Output the [X, Y] coordinate of the center of the cell containing the given text.  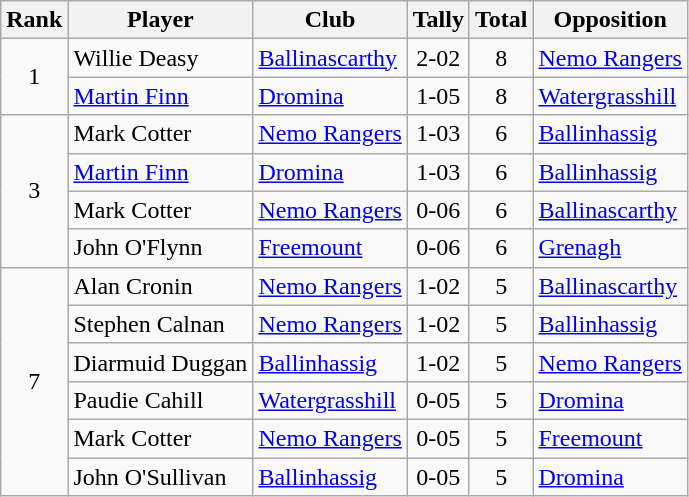
3 [34, 191]
Stephen Calnan [160, 324]
Tally [438, 20]
John O'Sullivan [160, 477]
7 [34, 381]
Willie Deasy [160, 58]
1 [34, 77]
Diarmuid Duggan [160, 362]
Grenagh [610, 248]
Rank [34, 20]
Club [330, 20]
2-02 [438, 58]
Player [160, 20]
Opposition [610, 20]
Total [501, 20]
1-05 [438, 96]
Paudie Cahill [160, 400]
Alan Cronin [160, 286]
John O'Flynn [160, 248]
